For the text-containing cell, return its midpoint in (X, Y) coordinate format. 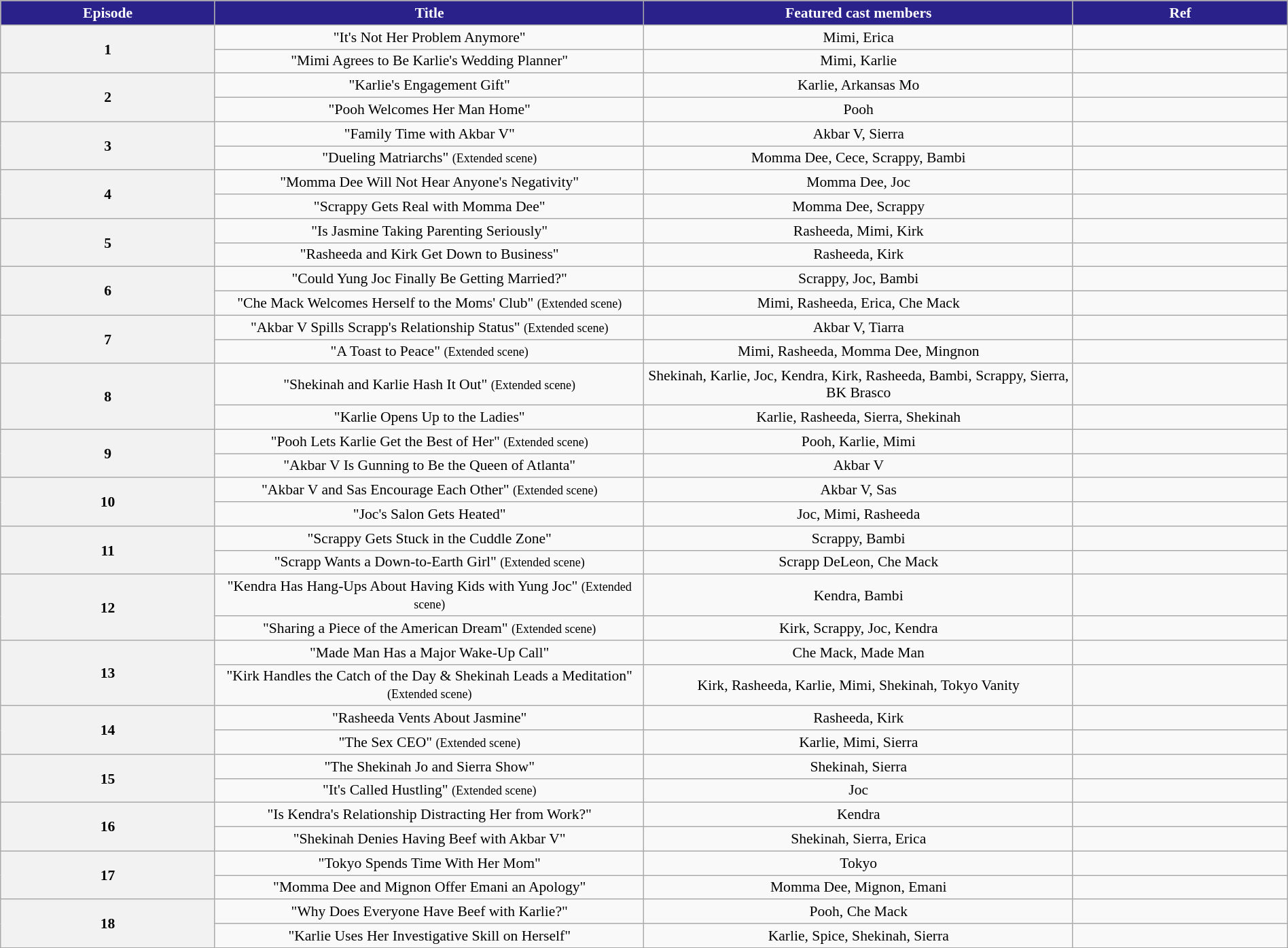
Shekinah, Karlie, Joc, Kendra, Kirk, Rasheeda, Bambi, Scrappy, Sierra, BK Brasco (859, 384)
Momma Dee, Mignon, Emani (859, 887)
15 (108, 778)
"The Sex CEO" (Extended scene) (429, 742)
Kirk, Scrappy, Joc, Kendra (859, 628)
Kendra, Bambi (859, 595)
"Kendra Has Hang-Ups About Having Kids with Yung Joc" (Extended scene) (429, 595)
"Pooh Welcomes Her Man Home" (429, 109)
Shekinah, Sierra (859, 766)
Joc (859, 790)
"Rasheeda and Kirk Get Down to Business" (429, 255)
Akbar V, Sierra (859, 134)
Karlie, Arkansas Mo (859, 86)
Scrappy, Bambi (859, 538)
"Made Man Has a Major Wake-Up Call" (429, 652)
Scrappy, Joc, Bambi (859, 279)
9 (108, 454)
Momma Dee, Cece, Scrappy, Bambi (859, 158)
Che Mack, Made Man (859, 652)
Karlie, Rasheeda, Sierra, Shekinah (859, 417)
"Dueling Matriarchs" (Extended scene) (429, 158)
"Joc's Salon Gets Heated" (429, 514)
"Sharing a Piece of the American Dream" (Extended scene) (429, 628)
Shekinah, Sierra, Erica (859, 839)
"It's Not Her Problem Anymore" (429, 37)
"Momma Dee Will Not Hear Anyone's Negativity" (429, 182)
14 (108, 729)
"Karlie Uses Her Investigative Skill on Herself" (429, 936)
Mimi, Rasheeda, Momma Dee, Mingnon (859, 352)
4 (108, 194)
"Karlie's Engagement Gift" (429, 86)
"Akbar V Is Gunning to Be the Queen of Atlanta" (429, 466)
"Shekinah Denies Having Beef with Akbar V" (429, 839)
Joc, Mimi, Rasheeda (859, 514)
Akbar V (859, 466)
Rasheeda, Mimi, Kirk (859, 230)
6 (108, 291)
"Tokyo Spends Time With Her Mom" (429, 863)
"Scrappy Gets Real with Momma Dee" (429, 206)
"Che Mack Welcomes Herself to the Moms' Club" (Extended scene) (429, 303)
"It's Called Hustling" (Extended scene) (429, 790)
Pooh (859, 109)
17 (108, 875)
1 (108, 49)
"Rasheeda Vents About Jasmine" (429, 718)
"Scrappy Gets Stuck in the Cuddle Zone" (429, 538)
Pooh, Che Mack (859, 911)
"Is Jasmine Taking Parenting Seriously" (429, 230)
Momma Dee, Joc (859, 182)
"Shekinah and Karlie Hash It Out" (Extended scene) (429, 384)
Tokyo (859, 863)
"Scrapp Wants a Down-to-Earth Girl" (Extended scene) (429, 562)
8 (108, 397)
5 (108, 242)
Kendra (859, 815)
"Mimi Agrees to Be Karlie's Wedding Planner" (429, 61)
"Karlie Opens Up to the Ladies" (429, 417)
"The Shekinah Jo and Sierra Show" (429, 766)
Episode (108, 13)
2 (108, 98)
Mimi, Rasheeda, Erica, Che Mack (859, 303)
Momma Dee, Scrappy (859, 206)
"Akbar V and Sas Encourage Each Other" (Extended scene) (429, 490)
Pooh, Karlie, Mimi (859, 441)
11 (108, 550)
Kirk, Rasheeda, Karlie, Mimi, Shekinah, Tokyo Vanity (859, 685)
Akbar V, Tiarra (859, 327)
13 (108, 672)
Featured cast members (859, 13)
"Family Time with Akbar V" (429, 134)
Scrapp DeLeon, Che Mack (859, 562)
"Is Kendra's Relationship Distracting Her from Work?" (429, 815)
"Kirk Handles the Catch of the Day & Shekinah Leads a Meditation" (Extended scene) (429, 685)
10 (108, 501)
Karlie, Mimi, Sierra (859, 742)
"Could Yung Joc Finally Be Getting Married?" (429, 279)
Akbar V, Sas (859, 490)
"Momma Dee and Mignon Offer Emani an Apology" (429, 887)
"Pooh Lets Karlie Get the Best of Her" (Extended scene) (429, 441)
16 (108, 827)
"Why Does Everyone Have Beef with Karlie?" (429, 911)
Mimi, Karlie (859, 61)
Title (429, 13)
7 (108, 340)
Ref (1180, 13)
18 (108, 924)
"A Toast to Peace" (Extended scene) (429, 352)
Karlie, Spice, Shekinah, Sierra (859, 936)
3 (108, 145)
Mimi, Erica (859, 37)
12 (108, 607)
"Akbar V Spills Scrapp's Relationship Status" (Extended scene) (429, 327)
